Provide the (X, Y) coordinate of the cell's center where the given text is located.  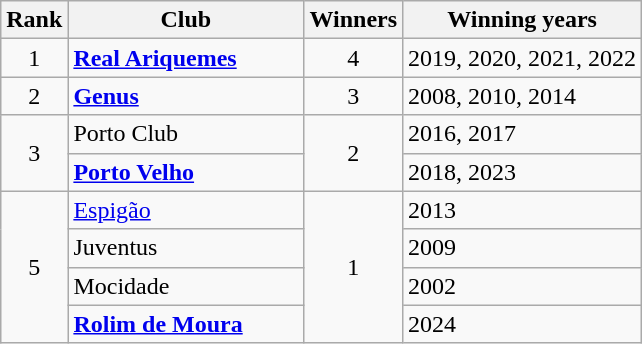
5 (34, 267)
Porto Velho (186, 172)
Juventus (186, 248)
2013 (522, 210)
Porto Club (186, 134)
2009 (522, 248)
2002 (522, 286)
2008, 2010, 2014 (522, 96)
Rank (34, 20)
Mocidade (186, 286)
2018, 2023 (522, 172)
Real Ariquemes (186, 58)
2016, 2017 (522, 134)
4 (354, 58)
2019, 2020, 2021, 2022 (522, 58)
2024 (522, 324)
Genus (186, 96)
Espigão (186, 210)
Winners (354, 20)
Winning years (522, 20)
Rolim de Moura (186, 324)
Club (186, 20)
